Search for the cell housing the specified text and yield its (x, y) center coordinate. 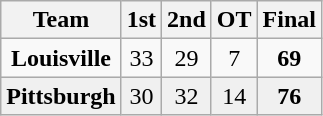
Final (289, 20)
32 (187, 96)
76 (289, 96)
OT (234, 20)
1st (141, 20)
29 (187, 58)
Pittsburgh (61, 96)
Louisville (61, 58)
33 (141, 58)
69 (289, 58)
Team (61, 20)
14 (234, 96)
7 (234, 58)
30 (141, 96)
2nd (187, 20)
